Capture the cell that displays the provided text and extract its (X, Y) central coordinate. 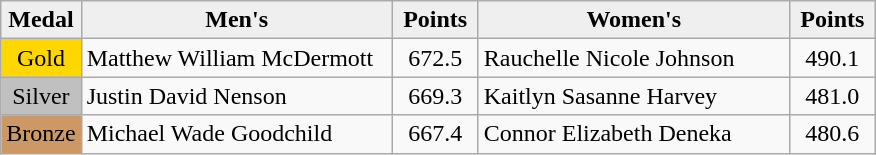
669.3 (435, 96)
Connor Elizabeth Deneka (634, 134)
Matthew William McDermott (236, 58)
Justin David Nenson (236, 96)
Kaitlyn Sasanne Harvey (634, 96)
Gold (41, 58)
667.4 (435, 134)
Bronze (41, 134)
Silver (41, 96)
Rauchelle Nicole Johnson (634, 58)
490.1 (832, 58)
Men's (236, 20)
672.5 (435, 58)
Medal (41, 20)
Women's (634, 20)
481.0 (832, 96)
Michael Wade Goodchild (236, 134)
480.6 (832, 134)
